Return the (x, y) coordinate for the center point of the cell that contains the specified text.  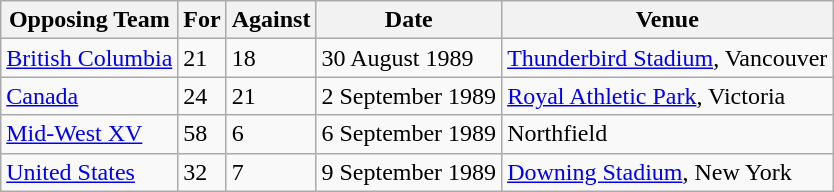
24 (202, 96)
Canada (90, 96)
Opposing Team (90, 20)
6 (271, 134)
32 (202, 172)
British Columbia (90, 58)
Thunderbird Stadium, Vancouver (668, 58)
Against (271, 20)
58 (202, 134)
18 (271, 58)
6 September 1989 (409, 134)
7 (271, 172)
9 September 1989 (409, 172)
Venue (668, 20)
For (202, 20)
United States (90, 172)
Downing Stadium, New York (668, 172)
Mid-West XV (90, 134)
30 August 1989 (409, 58)
Royal Athletic Park, Victoria (668, 96)
Date (409, 20)
Northfield (668, 134)
2 September 1989 (409, 96)
